Locate the cell with the specified text and output its [x, y] center coordinate. 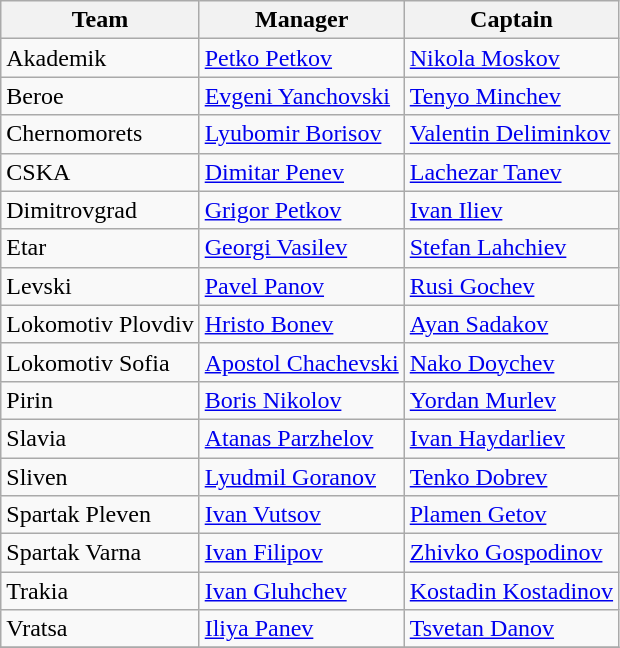
Ivan Filipov [302, 553]
Trakia [100, 591]
Ayan Sadakov [511, 324]
Ivan Iliev [511, 210]
Lokomotiv Sofia [100, 362]
Slavia [100, 438]
Yordan Murlev [511, 400]
Nako Doychev [511, 362]
CSKA [100, 172]
Pavel Panov [302, 286]
Sliven [100, 477]
Valentin Deliminkov [511, 134]
Levski [100, 286]
Zhivko Gospodinov [511, 553]
Plamen Getov [511, 515]
Vratsa [100, 629]
Evgeni Yanchovski [302, 96]
Ivan Vutsov [302, 515]
Apostol Chachevski [302, 362]
Lachezar Tanev [511, 172]
Nikola Moskov [511, 58]
Kostadin Kostadinov [511, 591]
Spartak Varna [100, 553]
Hristo Bonev [302, 324]
Dimitar Penev [302, 172]
Tenyo Minchev [511, 96]
Ivan Gluhchev [302, 591]
Georgi Vasilev [302, 248]
Petko Petkov [302, 58]
Spartak Pleven [100, 515]
Akademik [100, 58]
Etar [100, 248]
Atanas Parzhelov [302, 438]
Stefan Lahchiev [511, 248]
Ivan Haydarliev [511, 438]
Lokomotiv Plovdiv [100, 324]
Grigor Petkov [302, 210]
Captain [511, 20]
Boris Nikolov [302, 400]
Manager [302, 20]
Lyudmil Goranov [302, 477]
Rusi Gochev [511, 286]
Tsvetan Danov [511, 629]
Iliya Panev [302, 629]
Team [100, 20]
Tenko Dobrev [511, 477]
Beroe [100, 96]
Chernomorets [100, 134]
Dimitrovgrad [100, 210]
Pirin [100, 400]
Lyubomir Borisov [302, 134]
